Determine the (X, Y) coordinate at the center of the cell enclosing the given text.  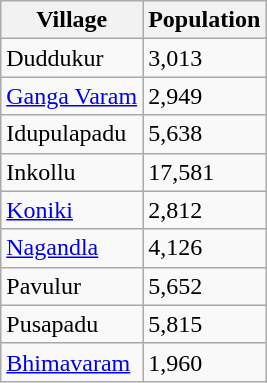
Village (72, 20)
Idupulapadu (72, 134)
Inkollu (72, 172)
Duddukur (72, 58)
1,960 (204, 362)
Pusapadu (72, 324)
Nagandla (72, 248)
2,812 (204, 210)
5,638 (204, 134)
Population (204, 20)
Pavulur (72, 286)
5,652 (204, 286)
2,949 (204, 96)
5,815 (204, 324)
Koniki (72, 210)
17,581 (204, 172)
4,126 (204, 248)
Bhimavaram (72, 362)
3,013 (204, 58)
Ganga Varam (72, 96)
